Provide the [X, Y] coordinate of the cell's center where the given text is located.  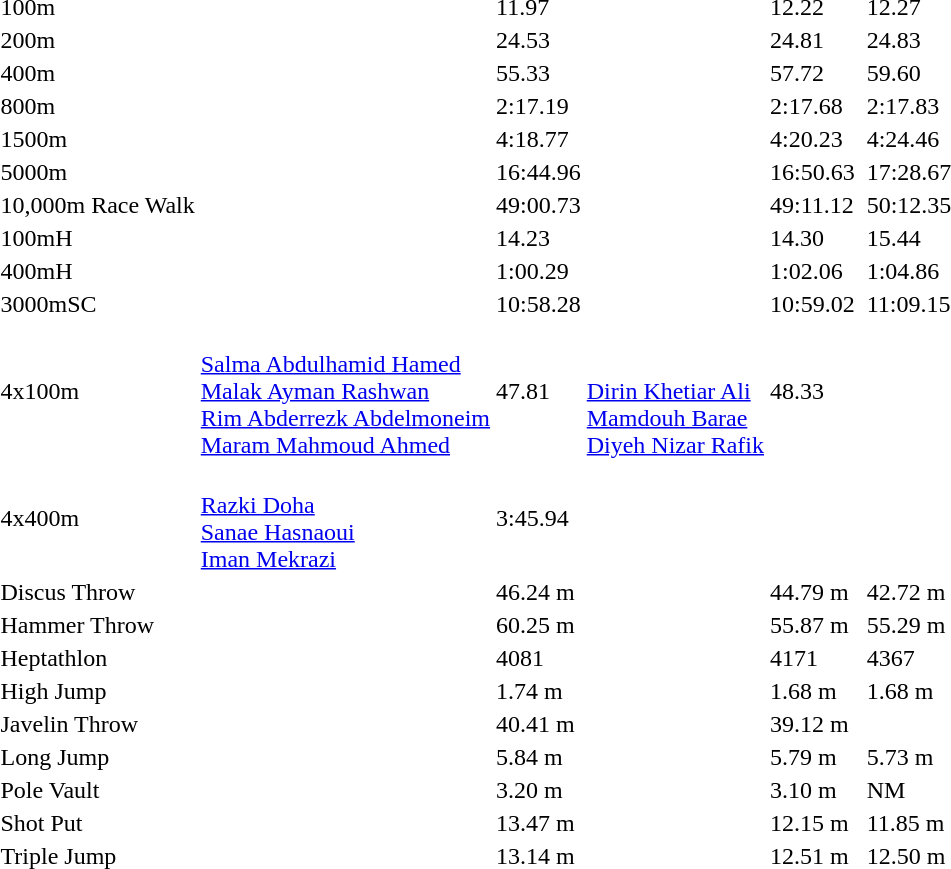
10:59.02 [812, 304]
3:45.94 [539, 518]
Dirin Khetiar AliMamdouh BaraeDiyeh Nizar Rafik [675, 391]
4171 [812, 658]
5.79 m [812, 757]
55.87 m [812, 625]
4:18.77 [539, 139]
14.23 [539, 238]
1.74 m [539, 691]
13.47 m [539, 823]
3.10 m [812, 790]
5.84 m [539, 757]
40.41 m [539, 724]
60.25 m [539, 625]
12.15 m [812, 823]
49:11.12 [812, 205]
16:44.96 [539, 172]
16:50.63 [812, 172]
14.30 [812, 238]
Salma Abdulhamid HamedMalak Ayman RashwanRim Abderrezk AbdelmoneimMaram Mahmoud Ahmed [345, 391]
3.20 m [539, 790]
44.79 m [812, 592]
49:00.73 [539, 205]
24.53 [539, 40]
4:20.23 [812, 139]
1:00.29 [539, 271]
1:02.06 [812, 271]
57.72 [812, 73]
47.81 [539, 391]
24.81 [812, 40]
2:17.68 [812, 106]
39.12 m [812, 724]
10:58.28 [539, 304]
55.33 [539, 73]
4081 [539, 658]
46.24 m [539, 592]
2:17.19 [539, 106]
1.68 m [812, 691]
Razki DohaSanae HasnaouiIman Mekrazi [345, 518]
48.33 [812, 391]
